Provide the (X, Y) coordinate of the cell's center where the given text is located.  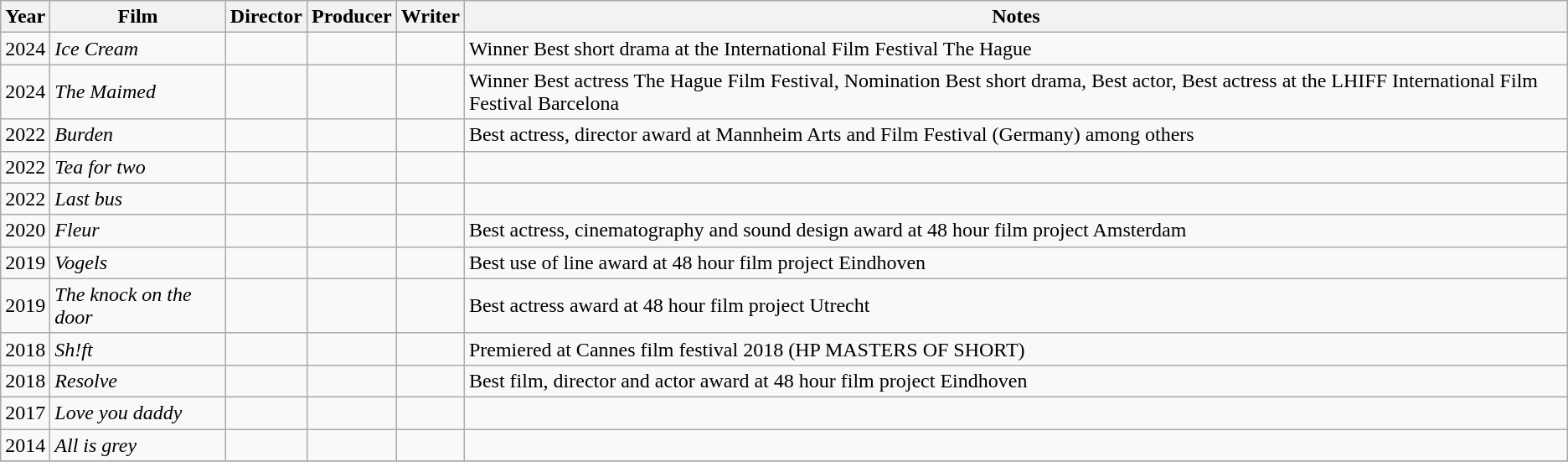
Winner Best short drama at the International Film Festival The Hague (1015, 49)
The knock on the door (137, 305)
Ice Cream (137, 49)
Notes (1015, 17)
Fleur (137, 231)
2020 (25, 231)
Premiered at Cannes film festival 2018 (HP MASTERS OF SHORT) (1015, 349)
Winner Best actress The Hague Film Festival, Nomination Best short drama, Best actor, Best actress at the LHIFF International Film Festival Barcelona (1015, 92)
Producer (352, 17)
Last bus (137, 199)
Film (137, 17)
Director (266, 17)
Resolve (137, 381)
Best film, director and actor award at 48 hour film project Eindhoven (1015, 381)
Burden (137, 135)
Best actress award at 48 hour film project Utrecht (1015, 305)
Writer (431, 17)
Year (25, 17)
All is grey (137, 445)
Tea for two (137, 167)
Sh!ft (137, 349)
Love you daddy (137, 413)
Vogels (137, 262)
Best actress, cinematography and sound design award at 48 hour film project Amsterdam (1015, 231)
2014 (25, 445)
2017 (25, 413)
The Maimed (137, 92)
Best actress, director award at Mannheim Arts and Film Festival (Germany) among others (1015, 135)
Best use of line award at 48 hour film project Eindhoven (1015, 262)
